Locate the cell with the specified text and output its (x, y) center coordinate. 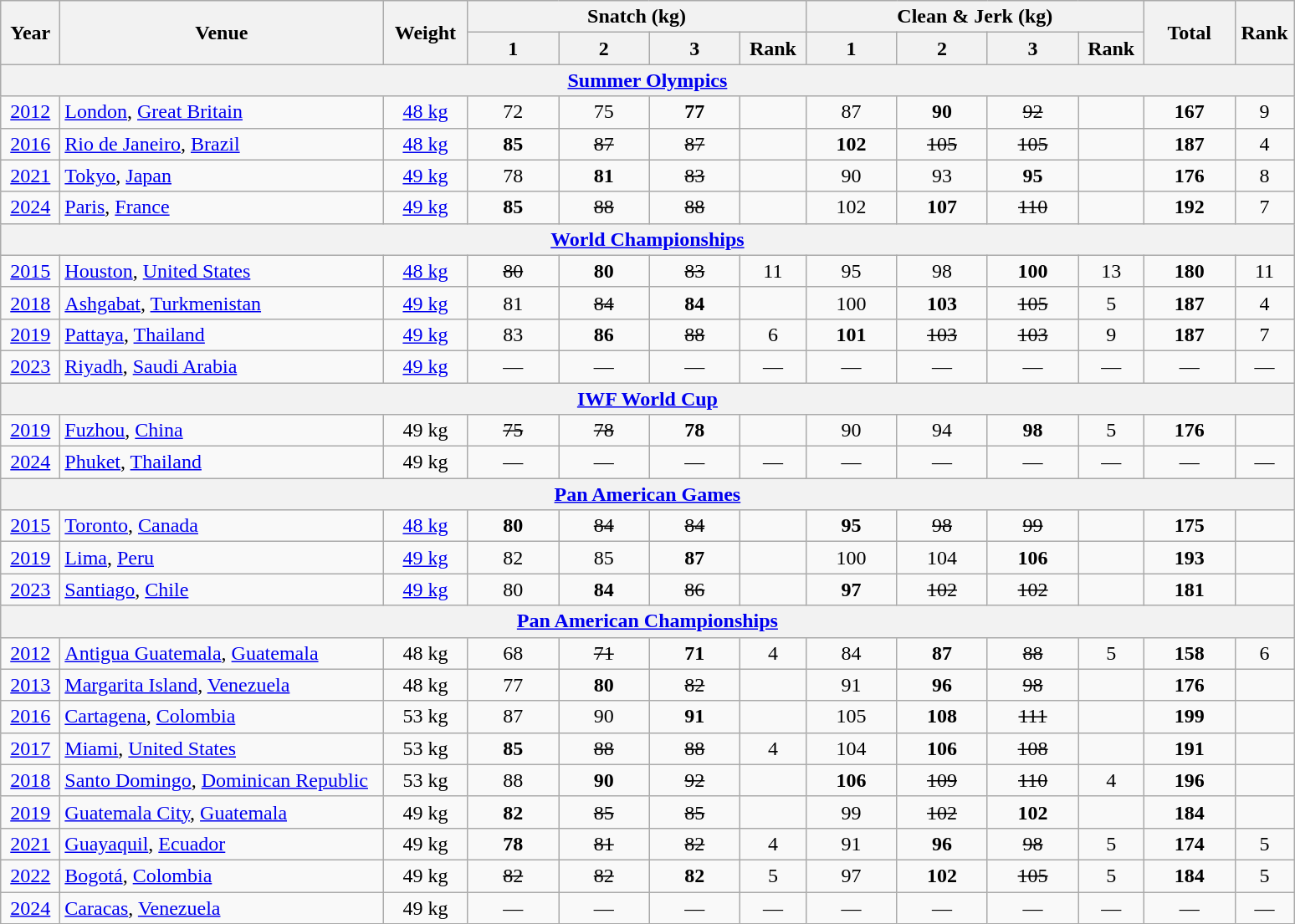
Paris, France (222, 207)
IWF World Cup (647, 399)
Venue (222, 33)
Cartagena, Colombia (222, 717)
Fuzhou, China (222, 431)
167 (1190, 112)
180 (1190, 271)
175 (1190, 526)
London, Great Britain (222, 112)
Rio de Janeiro, Brazil (222, 144)
Ashgabat, Turkmenistan (222, 303)
199 (1190, 717)
Clean & Jerk (kg) (975, 17)
2017 (30, 748)
8 (1265, 176)
111 (1032, 717)
13 (1111, 271)
2022 (30, 876)
Summer Olympics (647, 80)
101 (852, 334)
94 (942, 431)
Caracas, Venezuela (222, 907)
Lima, Peru (222, 558)
191 (1190, 748)
Toronto, Canada (222, 526)
Riyadh, Saudi Arabia (222, 366)
Phuket, Thailand (222, 462)
Pattaya, Thailand (222, 334)
Guatemala City, Guatemala (222, 812)
193 (1190, 558)
Houston, United States (222, 271)
68 (514, 653)
Pan American Games (647, 494)
158 (1190, 653)
Pan American Championships (647, 621)
181 (1190, 590)
World Championships (647, 239)
Miami, United States (222, 748)
107 (942, 207)
Snatch (kg) (637, 17)
Tokyo, Japan (222, 176)
192 (1190, 207)
Year (30, 33)
Margarita Island, Venezuela (222, 685)
72 (514, 112)
Santiago, Chile (222, 590)
Guayaquil, Ecuador (222, 844)
93 (942, 176)
Total (1190, 33)
Bogotá, Colombia (222, 876)
109 (942, 780)
Weight (425, 33)
196 (1190, 780)
Santo Domingo, Dominican Republic (222, 780)
Antigua Guatemala, Guatemala (222, 653)
174 (1190, 844)
2013 (30, 685)
